Detect which cell encompasses the target text, then output its (X, Y) center coordinate. 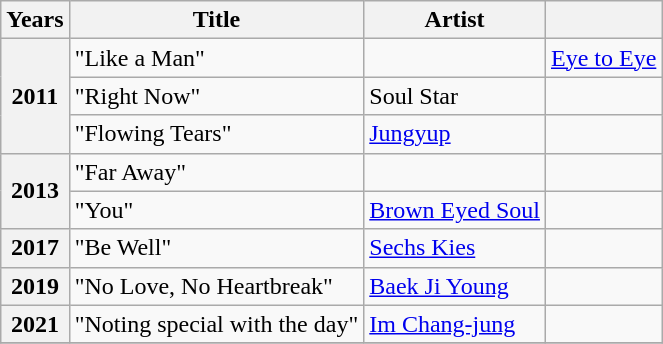
2013 (35, 191)
Sechs Kies (455, 248)
Im Chang-jung (455, 324)
Artist (455, 20)
2019 (35, 286)
"You" (216, 210)
"No Love, No Heartbreak" (216, 286)
Soul Star (455, 96)
2021 (35, 324)
"Noting special with the day" (216, 324)
2011 (35, 96)
"Be Well" (216, 248)
2017 (35, 248)
Eye to Eye (603, 58)
"Like a Man" (216, 58)
"Flowing Tears" (216, 134)
"Right Now" (216, 96)
Baek Ji Young (455, 286)
Years (35, 20)
Brown Eyed Soul (455, 210)
Title (216, 20)
Jungyup (455, 134)
"Far Away" (216, 172)
